Pinpoint the cell where the given text exists, returning its [x, y] midpoint coordinate. 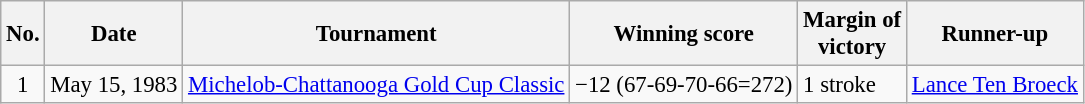
Runner-up [994, 34]
Tournament [376, 34]
−12 (67-69-70-66=272) [684, 85]
1 [23, 85]
May 15, 1983 [114, 85]
Margin ofvictory [852, 34]
Winning score [684, 34]
Lance Ten Broeck [994, 85]
No. [23, 34]
Michelob-Chattanooga Gold Cup Classic [376, 85]
Date [114, 34]
1 stroke [852, 85]
